Provide the (x, y) coordinate of the cell's center where the given text is located.  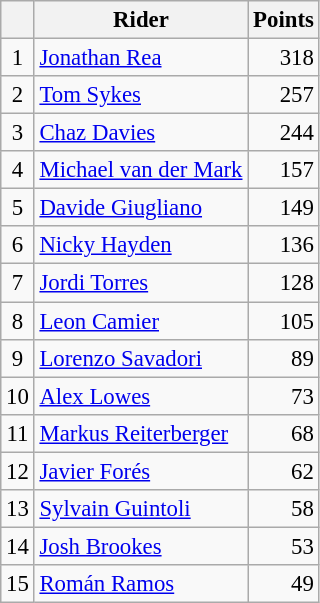
8 (18, 321)
10 (18, 396)
89 (284, 358)
9 (18, 358)
257 (284, 95)
Nicky Hayden (141, 245)
Sylvain Guintoli (141, 509)
Jordi Torres (141, 283)
5 (18, 208)
318 (284, 58)
149 (284, 208)
136 (284, 245)
13 (18, 509)
157 (284, 170)
7 (18, 283)
53 (284, 546)
Points (284, 20)
2 (18, 95)
128 (284, 283)
Chaz Davies (141, 133)
Román Ramos (141, 584)
58 (284, 509)
Josh Brookes (141, 546)
62 (284, 471)
73 (284, 396)
105 (284, 321)
6 (18, 245)
Alex Lowes (141, 396)
Markus Reiterberger (141, 433)
3 (18, 133)
Tom Sykes (141, 95)
14 (18, 546)
Rider (141, 20)
12 (18, 471)
Jonathan Rea (141, 58)
Leon Camier (141, 321)
4 (18, 170)
Michael van der Mark (141, 170)
244 (284, 133)
11 (18, 433)
49 (284, 584)
Javier Forés (141, 471)
Lorenzo Savadori (141, 358)
15 (18, 584)
Davide Giugliano (141, 208)
1 (18, 58)
68 (284, 433)
